Detect which cell encompasses the target text, then output its (x, y) center coordinate. 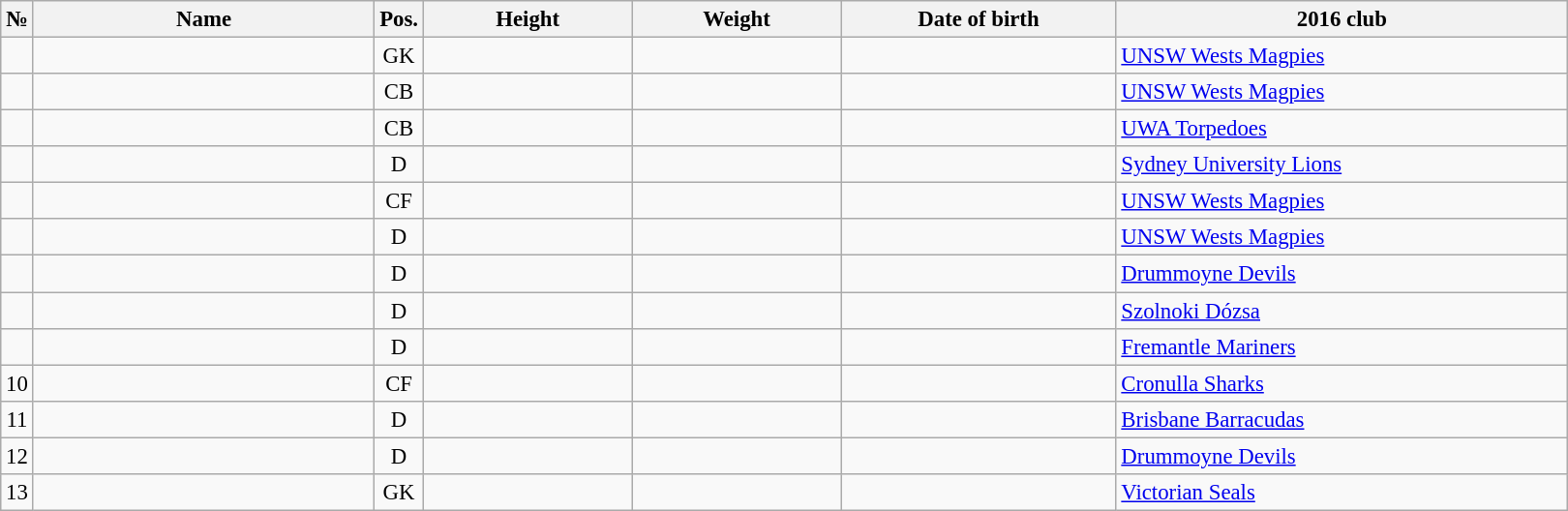
Fremantle Mariners (1342, 346)
Szolnoki Dózsa (1342, 311)
12 (17, 456)
13 (17, 493)
2016 club (1342, 19)
Date of birth (979, 19)
№ (17, 19)
Name (203, 19)
11 (17, 419)
Brisbane Barracudas (1342, 419)
Sydney University Lions (1342, 165)
Weight (737, 19)
Height (528, 19)
10 (17, 383)
UWA Torpedoes (1342, 129)
Pos. (399, 19)
Victorian Seals (1342, 493)
Cronulla Sharks (1342, 383)
